Determine the [x, y] coordinate at the center of the cell enclosing the given text.  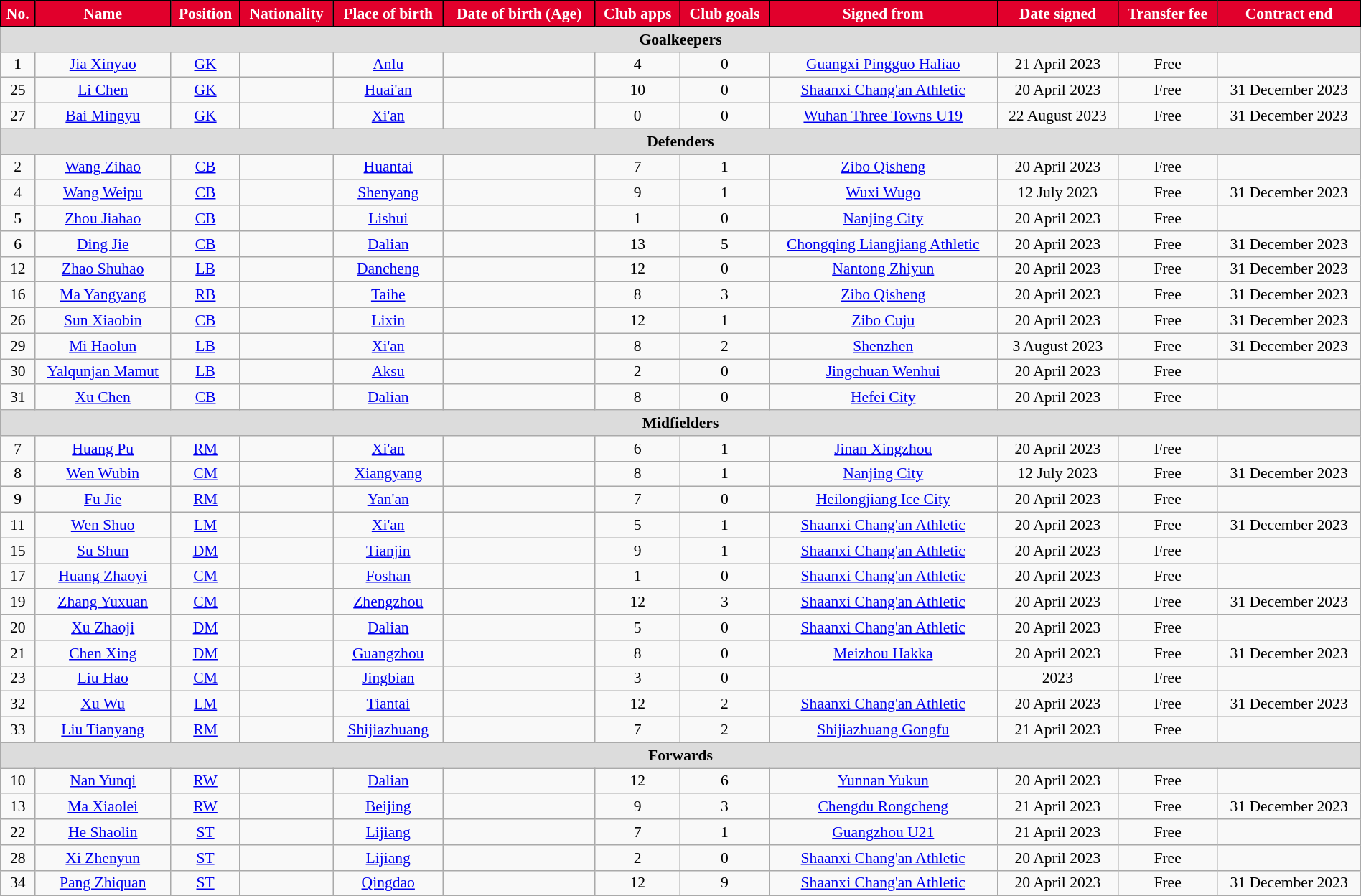
15 [18, 551]
27 [18, 116]
Transfer fee [1167, 14]
Guangxi Pingguo Haliao [883, 65]
23 [18, 678]
Nantong Zhiyun [883, 269]
Ma Xiaolei [103, 807]
Nationality [286, 14]
Defenders [680, 141]
3 August 2023 [1057, 346]
20 [18, 627]
Taihe [388, 295]
Place of birth [388, 14]
Beijing [388, 807]
Zhou Jiahao [103, 218]
Ma Yangyang [103, 295]
Tianjin [388, 551]
Hefei City [883, 398]
Xu Wu [103, 704]
Qingdao [388, 883]
Lishui [388, 218]
Zhao Shuhao [103, 269]
Chen Xing [103, 653]
Mi Haolun [103, 346]
Huantai [388, 167]
Bai Mingyu [103, 116]
Signed from [883, 14]
No. [18, 14]
Wuxi Wugo [883, 193]
Wuhan Three Towns U19 [883, 116]
Jia Xinyao [103, 65]
34 [18, 883]
21 [18, 653]
Wen Shuo [103, 526]
Guangzhou U21 [883, 832]
Club goals [725, 14]
2023 [1057, 678]
Tiantai [388, 704]
Jingbian [388, 678]
17 [18, 577]
Yan'an [388, 500]
Ding Jie [103, 244]
Goalkeepers [680, 39]
Guangzhou [388, 653]
Huang Pu [103, 449]
Name [103, 14]
Xu Zhaoji [103, 627]
Chengdu Rongcheng [883, 807]
Shenyang [388, 193]
Aksu [388, 372]
Xiangyang [388, 474]
30 [18, 372]
RB [205, 295]
29 [18, 346]
28 [18, 858]
Nan Yunqi [103, 781]
19 [18, 602]
Contract end [1289, 14]
Su Shun [103, 551]
Position [205, 14]
Wang Weipu [103, 193]
Jinan Xingzhou [883, 449]
Zibo Cuju [883, 321]
Meizhou Hakka [883, 653]
26 [18, 321]
Forwards [680, 755]
Pang Zhiquan [103, 883]
Lixin [388, 321]
Shenzhen [883, 346]
31 [18, 398]
22 [18, 832]
Wang Zihao [103, 167]
Chongqing Liangjiang Athletic [883, 244]
16 [18, 295]
Heilongjiang Ice City [883, 500]
Liu Tianyang [103, 730]
Yunnan Yukun [883, 781]
Xu Chen [103, 398]
Li Chen [103, 90]
Huang Zhaoyi [103, 577]
Sun Xiaobin [103, 321]
Club apps [637, 14]
Liu Hao [103, 678]
Anlu [388, 65]
Date signed [1057, 14]
22 August 2023 [1057, 116]
Zhang Yuxuan [103, 602]
Fu Jie [103, 500]
Foshan [388, 577]
Huai'an [388, 90]
25 [18, 90]
32 [18, 704]
Xi Zhenyun [103, 858]
Yalqunjan Mamut [103, 372]
Zhengzhou [388, 602]
Dancheng [388, 269]
Midfielders [680, 423]
Date of birth (Age) [520, 14]
Shijiazhuang Gongfu [883, 730]
He Shaolin [103, 832]
Shijiazhuang [388, 730]
33 [18, 730]
11 [18, 526]
Wen Wubin [103, 474]
Jingchuan Wenhui [883, 372]
